Provide the (x, y) coordinate of the cell's center where the given text is located.  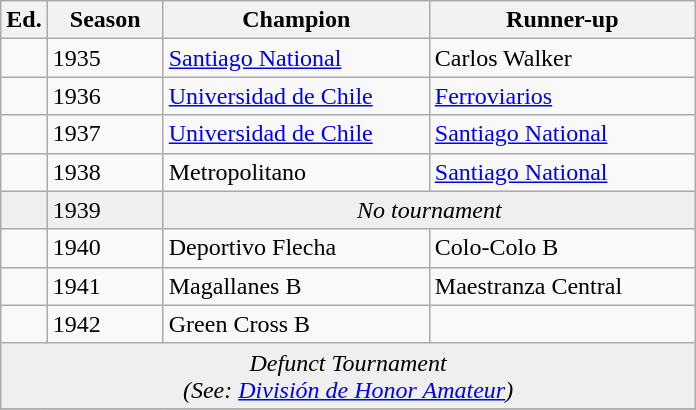
1940 (105, 248)
1941 (105, 286)
1936 (105, 96)
Champion (296, 20)
1939 (105, 210)
1937 (105, 134)
Deportivo Flecha (296, 248)
Green Cross B (296, 324)
1935 (105, 58)
1938 (105, 172)
Maestranza Central (562, 286)
Magallanes B (296, 286)
No tournament (429, 210)
Season (105, 20)
Metropolitano (296, 172)
Ferroviarios (562, 96)
Runner-up (562, 20)
Defunct Tournament(See: División de Honor Amateur) (348, 376)
Carlos Walker (562, 58)
Colo-Colo B (562, 248)
Ed. (24, 20)
1942 (105, 324)
